Return [x, y] of the center of cell containing provided text 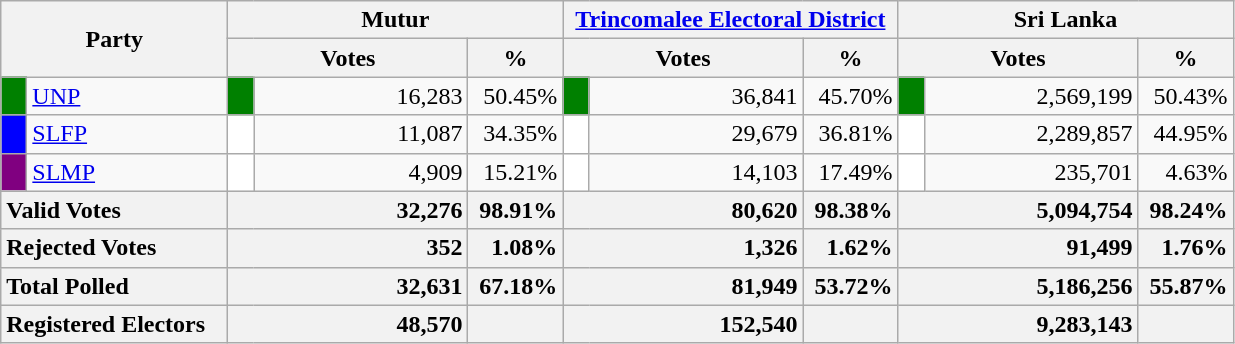
1.76% [1186, 248]
29,679 [696, 134]
1.62% [850, 248]
44.95% [1186, 134]
48,570 [348, 324]
81,949 [683, 286]
55.87% [1186, 286]
1,326 [683, 248]
4.63% [1186, 172]
Registered Electors [114, 324]
152,540 [683, 324]
80,620 [683, 210]
4,909 [361, 172]
Sri Lanka [1066, 20]
98.24% [1186, 210]
352 [348, 248]
Mutur [396, 20]
SLMP [128, 172]
1.08% [516, 248]
Party [114, 39]
Total Polled [114, 286]
53.72% [850, 286]
UNP [128, 96]
32,631 [348, 286]
17.49% [850, 172]
Rejected Votes [114, 248]
36,841 [696, 96]
36.81% [850, 134]
67.18% [516, 286]
5,186,256 [1018, 286]
34.35% [516, 134]
2,289,857 [1031, 134]
14,103 [696, 172]
50.45% [516, 96]
91,499 [1018, 248]
Trincomalee Electoral District [730, 20]
98.38% [850, 210]
5,094,754 [1018, 210]
50.43% [1186, 96]
98.91% [516, 210]
9,283,143 [1018, 324]
16,283 [361, 96]
Valid Votes [114, 210]
15.21% [516, 172]
32,276 [348, 210]
45.70% [850, 96]
SLFP [128, 134]
235,701 [1031, 172]
11,087 [361, 134]
2,569,199 [1031, 96]
